Identify which cell holds the provided text, then report its [X, Y] central coordinate. 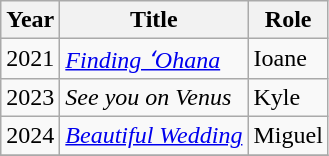
Ioane [288, 59]
Beautiful Wedding [154, 135]
Miguel [288, 135]
2024 [30, 135]
See you on Venus [154, 97]
Finding ʻOhana [154, 59]
2023 [30, 97]
2021 [30, 59]
Title [154, 20]
Year [30, 20]
Kyle [288, 97]
Role [288, 20]
